For the text-containing cell, return its midpoint in (x, y) coordinate format. 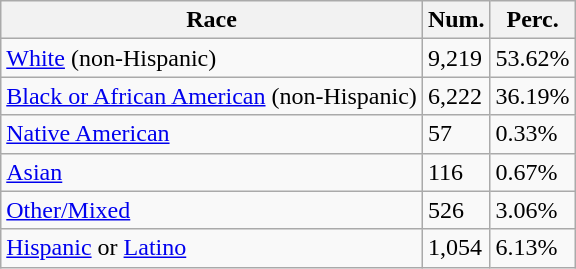
Perc. (532, 20)
Black or African American (non-Hispanic) (212, 96)
Num. (456, 20)
Hispanic or Latino (212, 248)
9,219 (456, 58)
White (non-Hispanic) (212, 58)
36.19% (532, 96)
Asian (212, 172)
0.67% (532, 172)
3.06% (532, 210)
Race (212, 20)
1,054 (456, 248)
57 (456, 134)
0.33% (532, 134)
53.62% (532, 58)
116 (456, 172)
Other/Mixed (212, 210)
6.13% (532, 248)
526 (456, 210)
6,222 (456, 96)
Native American (212, 134)
